Find where the given text appears and provide that cell's center as [X, Y] coordinate. 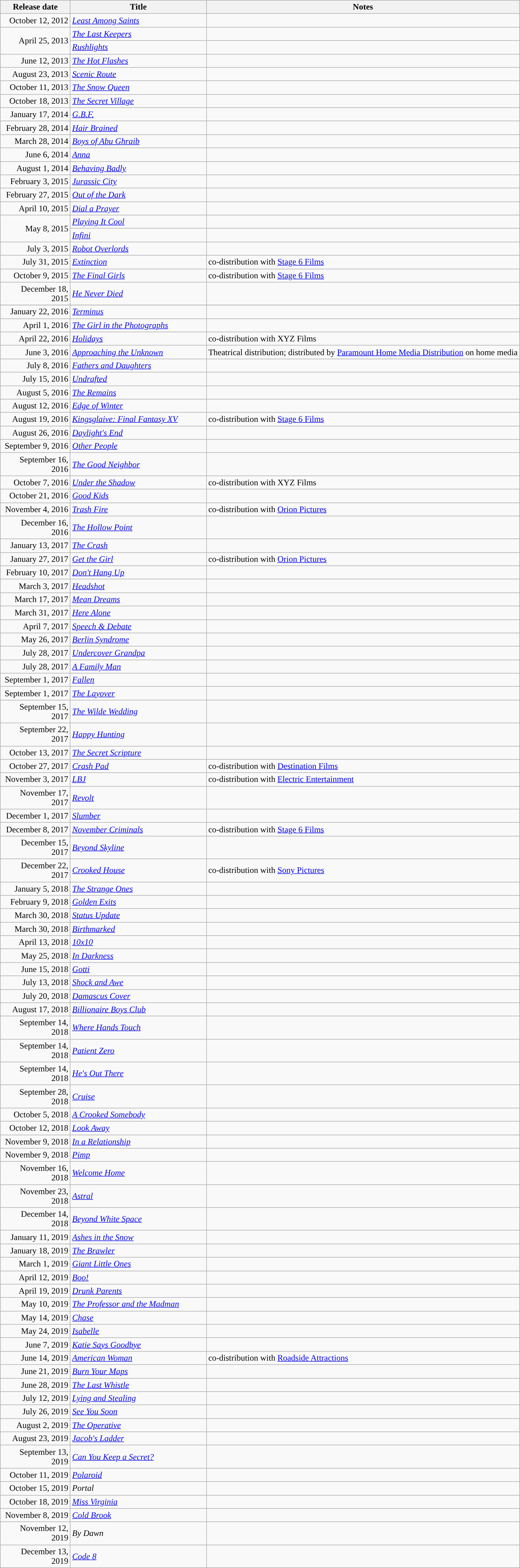
February 3, 2015 [35, 182]
The Snow Queen [138, 87]
January 17, 2014 [35, 114]
December 1, 2017 [35, 816]
The Layover [138, 693]
Approaching the Unknown [138, 352]
Hair Brained [138, 128]
Drunk Parents [138, 1291]
May 8, 2015 [35, 229]
Edge of Winter [138, 406]
Revolt [138, 798]
January 5, 2018 [35, 888]
October 21, 2016 [35, 496]
January 11, 2019 [35, 1237]
December 16, 2016 [35, 528]
By Dawn [138, 1533]
Behaving Badly [138, 168]
Where Hands Touch [138, 1028]
Jurassic City [138, 182]
May 25, 2018 [35, 956]
Title [138, 7]
Beyond Skyline [138, 847]
The Good Neighbor [138, 464]
Burn Your Maps [138, 1371]
The Secret Village [138, 101]
March 31, 2017 [35, 613]
Holidays [138, 339]
The Wilde Wedding [138, 712]
The Girl in the Photographs [138, 325]
August 17, 2018 [35, 1009]
September 16, 2016 [35, 464]
Undercover Grandpa [138, 653]
Notes [363, 7]
May 10, 2019 [35, 1304]
January 18, 2019 [35, 1251]
November Criminals [138, 829]
Portal [138, 1488]
December 18, 2015 [35, 293]
August 12, 2016 [35, 406]
co-distribution with Electric Entertainment [363, 779]
Theatrical distribution; distributed by Paramount Home Media Distribution on home media [363, 352]
Don't Hang Up [138, 572]
November 12, 2019 [35, 1533]
A Family Man [138, 667]
The Crash [138, 546]
Katie Says Goodbye [138, 1344]
November 23, 2018 [35, 1196]
October 11, 2013 [35, 87]
October 13, 2017 [35, 753]
Jacob's Ladder [138, 1439]
Isabelle [138, 1331]
Astral [138, 1196]
April 12, 2019 [35, 1277]
Rushlights [138, 47]
August 19, 2016 [35, 419]
February 27, 2015 [35, 195]
Under the Shadow [138, 482]
Miss Virginia [138, 1502]
April 13, 2018 [35, 942]
October 15, 2019 [35, 1488]
February 9, 2018 [35, 902]
October 12, 2018 [35, 1128]
Berlin Syndrome [138, 640]
The Final Girls [138, 275]
July 12, 2019 [35, 1398]
Lying and Stealing [138, 1398]
November 16, 2018 [35, 1173]
December 15, 2017 [35, 847]
Pimp [138, 1155]
February 10, 2017 [35, 572]
Out of the Dark [138, 195]
October 18, 2019 [35, 1502]
Extinction [138, 262]
Fathers and Daughters [138, 365]
March 1, 2019 [35, 1264]
Status Update [138, 916]
April 7, 2017 [35, 626]
Undrafted [138, 379]
November 4, 2016 [35, 509]
The Professor and the Madman [138, 1304]
Daylight's End [138, 433]
Ashes in the Snow [138, 1237]
April 25, 2013 [35, 41]
July 31, 2015 [35, 262]
co-distribution with Sony Pictures [363, 870]
Code 8 [138, 1556]
Boo! [138, 1277]
In Darkness [138, 956]
September 15, 2017 [35, 712]
Happy Hunting [138, 734]
July 3, 2015 [35, 249]
Golden Exits [138, 902]
A Crooked Somebody [138, 1114]
Patient Zero [138, 1050]
August 23, 2013 [35, 74]
August 1, 2014 [35, 168]
May 26, 2017 [35, 640]
March 3, 2017 [35, 586]
June 7, 2019 [35, 1344]
June 28, 2019 [35, 1385]
July 8, 2016 [35, 365]
August 2, 2019 [35, 1425]
Polaroid [138, 1475]
The Last Keepers [138, 34]
In a Relationship [138, 1142]
Birthmarked [138, 929]
October 18, 2013 [35, 101]
Get the Girl [138, 559]
Here Alone [138, 613]
Fallen [138, 680]
January 27, 2017 [35, 559]
October 5, 2018 [35, 1114]
Headshot [138, 586]
June 15, 2018 [35, 969]
May 14, 2019 [35, 1318]
September 22, 2017 [35, 734]
December 14, 2018 [35, 1219]
Other People [138, 446]
November 3, 2017 [35, 779]
Kingsglaive: Final Fantasy XV [138, 419]
June 21, 2019 [35, 1371]
The Hollow Point [138, 528]
Release date [35, 7]
Crash Pad [138, 766]
co-distribution with Roadside Attractions [363, 1358]
October 7, 2016 [35, 482]
March 17, 2017 [35, 599]
April 22, 2016 [35, 339]
Look Away [138, 1128]
June 12, 2013 [35, 61]
co-distribution with Destination Films [363, 766]
November 8, 2019 [35, 1515]
December 8, 2017 [35, 829]
Playing It Cool [138, 222]
July 15, 2016 [35, 379]
Terminus [138, 312]
Welcome Home [138, 1173]
The Hot Flashes [138, 61]
June 6, 2014 [35, 154]
March 28, 2014 [35, 141]
October 12, 2012 [35, 20]
February 28, 2014 [35, 128]
The Operative [138, 1425]
August 23, 2019 [35, 1439]
October 27, 2017 [35, 766]
May 24, 2019 [35, 1331]
Robot Overlords [138, 249]
October 11, 2019 [35, 1475]
July 20, 2018 [35, 996]
Mean Dreams [138, 599]
The Remains [138, 393]
June 14, 2019 [35, 1358]
Speech & Debate [138, 626]
Can You Keep a Secret? [138, 1457]
December 13, 2019 [35, 1556]
Cold Brook [138, 1515]
Damascus Cover [138, 996]
The Strange Ones [138, 888]
The Last Whistle [138, 1385]
G.B.F. [138, 114]
Chase [138, 1318]
November 17, 2017 [35, 798]
April 19, 2019 [35, 1291]
Billionaire Boys Club [138, 1009]
Shock and Awe [138, 983]
Boys of Abu Ghraib [138, 141]
See You Soon [138, 1412]
American Woman [138, 1358]
The Secret Scripture [138, 753]
Good Kids [138, 496]
He Never Died [138, 293]
October 9, 2015 [35, 275]
Crooked House [138, 870]
April 10, 2015 [35, 208]
September 9, 2016 [35, 446]
Trash Fire [138, 509]
August 26, 2016 [35, 433]
Least Among Saints [138, 20]
Infini [138, 235]
Anna [138, 154]
Slumber [138, 816]
LBJ [138, 779]
September 13, 2019 [35, 1457]
Gotti [138, 969]
The Brawler [138, 1251]
December 22, 2017 [35, 870]
10x10 [138, 942]
April 1, 2016 [35, 325]
July 26, 2019 [35, 1412]
He's Out There [138, 1074]
September 28, 2018 [35, 1096]
June 3, 2016 [35, 352]
August 5, 2016 [35, 393]
Cruise [138, 1096]
Beyond White Space [138, 1219]
Scenic Route [138, 74]
January 22, 2016 [35, 312]
January 13, 2017 [35, 546]
Giant Little Ones [138, 1264]
July 13, 2018 [35, 983]
Dial a Prayer [138, 208]
